Output the (x, y) coordinate of the center of the cell containing the given text.  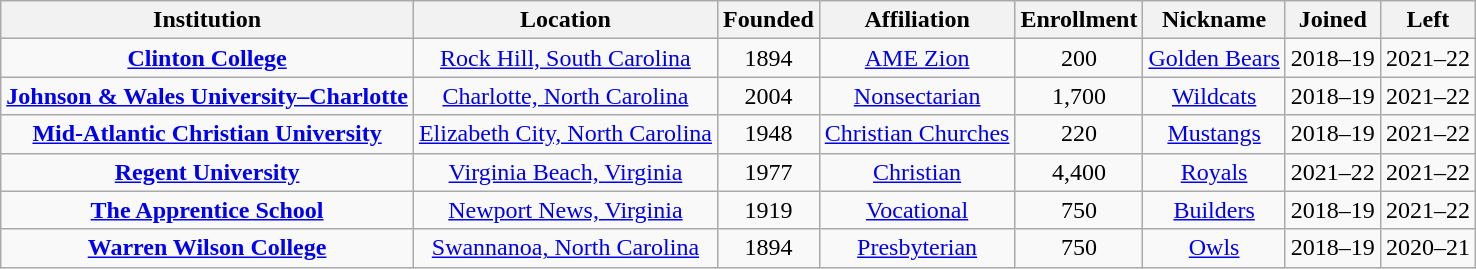
1919 (768, 210)
Presbyterian (917, 248)
Mid-Atlantic Christian University (208, 134)
Johnson & Wales University–Charlotte (208, 96)
Virginia Beach, Virginia (565, 172)
Left (1428, 20)
Nickname (1214, 20)
2004 (768, 96)
Royals (1214, 172)
Charlotte, North Carolina (565, 96)
Wildcats (1214, 96)
2020–21 (1428, 248)
Newport News, Virginia (565, 210)
Joined (1332, 20)
Nonsectarian (917, 96)
Location (565, 20)
Christian Churches (917, 134)
Christian (917, 172)
Affiliation (917, 20)
200 (1079, 58)
AME Zion (917, 58)
Enrollment (1079, 20)
Elizabeth City, North Carolina (565, 134)
Mustangs (1214, 134)
Golden Bears (1214, 58)
Builders (1214, 210)
Vocational (917, 210)
1948 (768, 134)
4,400 (1079, 172)
1,700 (1079, 96)
Regent University (208, 172)
1977 (768, 172)
The Apprentice School (208, 210)
Institution (208, 20)
Rock Hill, South Carolina (565, 58)
Owls (1214, 248)
Warren Wilson College (208, 248)
Clinton College (208, 58)
220 (1079, 134)
Swannanoa, North Carolina (565, 248)
Founded (768, 20)
